From the cell containing the given text, extract its center point as [x, y] coordinate. 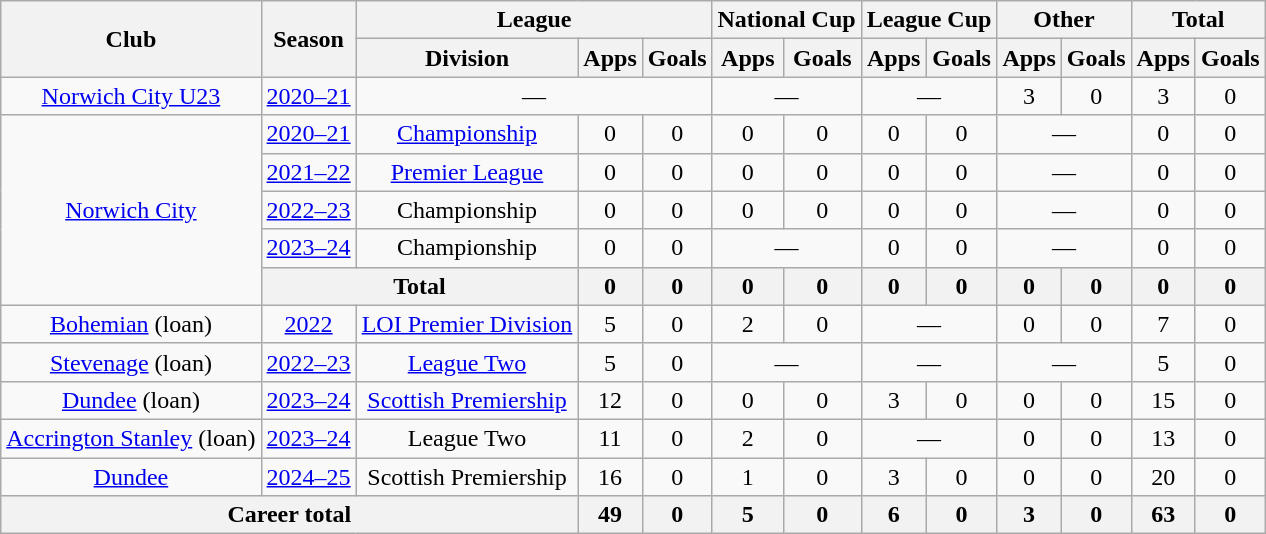
1 [748, 477]
National Cup [786, 20]
20 [1163, 477]
16 [610, 477]
6 [894, 515]
League Cup [929, 20]
LOI Premier Division [467, 324]
15 [1163, 400]
Dundee (loan) [131, 400]
Premier League [467, 172]
Bohemian (loan) [131, 324]
Other [1064, 20]
Division [467, 58]
Accrington Stanley (loan) [131, 438]
Norwich City [131, 210]
2021–22 [308, 172]
League [534, 20]
Career total [290, 515]
12 [610, 400]
Season [308, 39]
63 [1163, 515]
13 [1163, 438]
2022 [308, 324]
49 [610, 515]
2024–25 [308, 477]
7 [1163, 324]
Stevenage (loan) [131, 362]
Club [131, 39]
Norwich City U23 [131, 96]
11 [610, 438]
Dundee [131, 477]
